Search for the cell housing the specified text and yield its [X, Y] center coordinate. 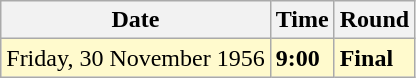
Time [302, 20]
Round [374, 20]
Date [136, 20]
Final [374, 58]
9:00 [302, 58]
Friday, 30 November 1956 [136, 58]
